For the text-containing cell, return its midpoint in (x, y) coordinate format. 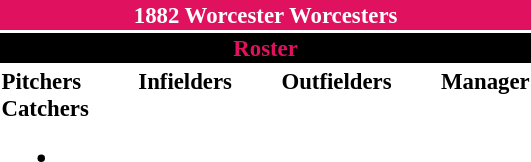
Roster (266, 48)
1882 Worcester Worcesters (266, 15)
